Output the (x, y) coordinate of the center of the cell containing the given text.  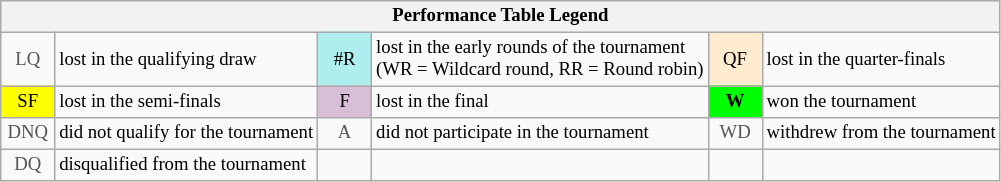
disqualified from the tournament (186, 166)
F (345, 102)
#R (345, 60)
lost in the quarter-finals (881, 60)
did not participate in the tournament (540, 134)
LQ (28, 60)
lost in the qualifying draw (186, 60)
W (735, 102)
Performance Table Legend (500, 16)
DQ (28, 166)
WD (735, 134)
did not qualify for the tournament (186, 134)
lost in the early rounds of the tournament(WR = Wildcard round, RR = Round robin) (540, 60)
won the tournament (881, 102)
A (345, 134)
DNQ (28, 134)
withdrew from the tournament (881, 134)
lost in the semi-finals (186, 102)
QF (735, 60)
SF (28, 102)
lost in the final (540, 102)
